Return (x, y) of the center of cell containing provided text 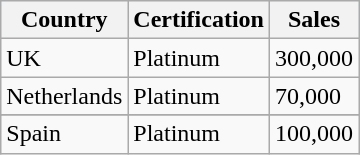
100,000 (314, 134)
70,000 (314, 96)
Certification (199, 20)
UK (64, 58)
Spain (64, 134)
Netherlands (64, 96)
Country (64, 20)
300,000 (314, 58)
Sales (314, 20)
